Output the [x, y] coordinate of the center of the cell containing the given text.  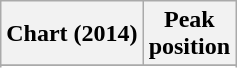
Peakposition [189, 34]
Chart (2014) [72, 34]
